Return [x, y] of the center of cell containing provided text 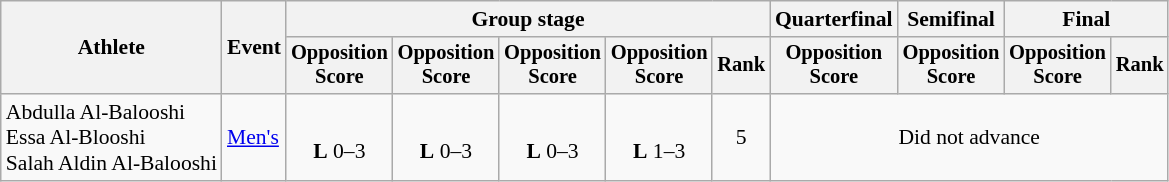
Group stage [528, 19]
L 1–3 [660, 138]
Did not advance [969, 138]
Abdulla Al-BalooshiEssa Al-BlooshiSalah Aldin Al-Balooshi [112, 138]
5 [741, 138]
Men's [254, 138]
Final [1086, 19]
Quarterfinal [834, 19]
Athlete [112, 48]
Event [254, 48]
Semifinal [952, 19]
